Scan for the cell matching the given text and deliver its [X, Y] coordinate at center. 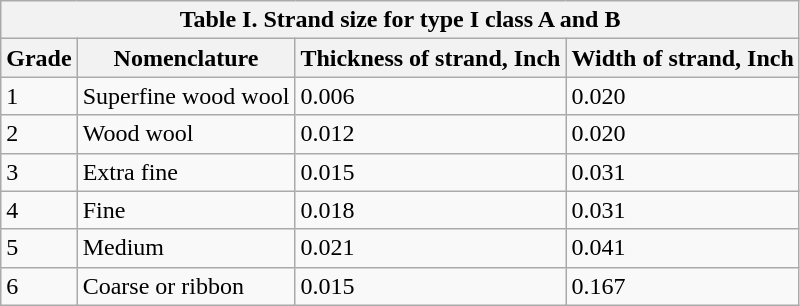
4 [39, 210]
Extra fine [186, 172]
0.041 [682, 248]
0.012 [430, 134]
3 [39, 172]
Grade [39, 58]
0.006 [430, 96]
1 [39, 96]
Thickness of strand, Inch [430, 58]
5 [39, 248]
Nomenclature [186, 58]
Table I. Strand size for type I class A and B [400, 20]
Wood wool [186, 134]
2 [39, 134]
Coarse or ribbon [186, 286]
0.021 [430, 248]
0.018 [430, 210]
6 [39, 286]
Width of strand, Inch [682, 58]
Medium [186, 248]
0.167 [682, 286]
Superfine wood wool [186, 96]
Fine [186, 210]
